Extract the (X, Y) coordinate from the center of the cell holding the provided text.  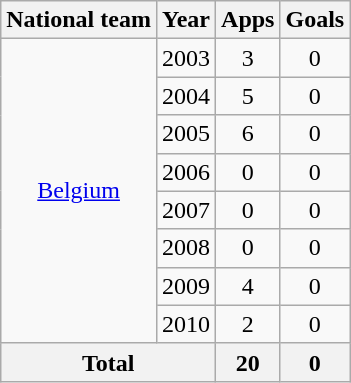
2008 (186, 248)
2005 (186, 134)
Apps (248, 20)
Belgium (79, 191)
4 (248, 286)
3 (248, 58)
2009 (186, 286)
Year (186, 20)
6 (248, 134)
2006 (186, 172)
Goals (315, 20)
20 (248, 362)
2003 (186, 58)
5 (248, 96)
2007 (186, 210)
2010 (186, 324)
2 (248, 324)
National team (79, 20)
2004 (186, 96)
Total (108, 362)
